Identify which cell holds the provided text, then report its [x, y] central coordinate. 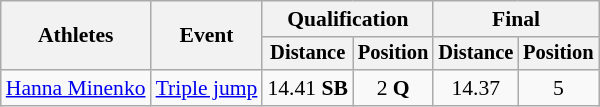
5 [558, 88]
Athletes [76, 36]
14.41 SB [308, 88]
Final [516, 19]
Triple jump [207, 88]
Qualification [348, 19]
2 Q [393, 88]
Event [207, 36]
Hanna Minenko [76, 88]
14.37 [476, 88]
